Return (x, y) of the center of cell containing provided text 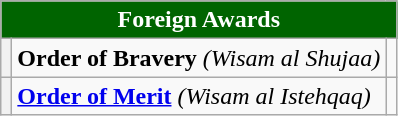
Order of Bravery (Wisam al Shujaa) (199, 58)
Foreign Awards (199, 20)
Order of Merit (Wisam al Istehqaq) (199, 96)
